Locate the cell with the specified text and output its [X, Y] center coordinate. 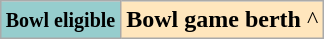
Bowl game berth ^ [222, 20]
Bowl eligible [60, 20]
